Return the [X, Y] coordinate for the center point of the cell that contains the specified text.  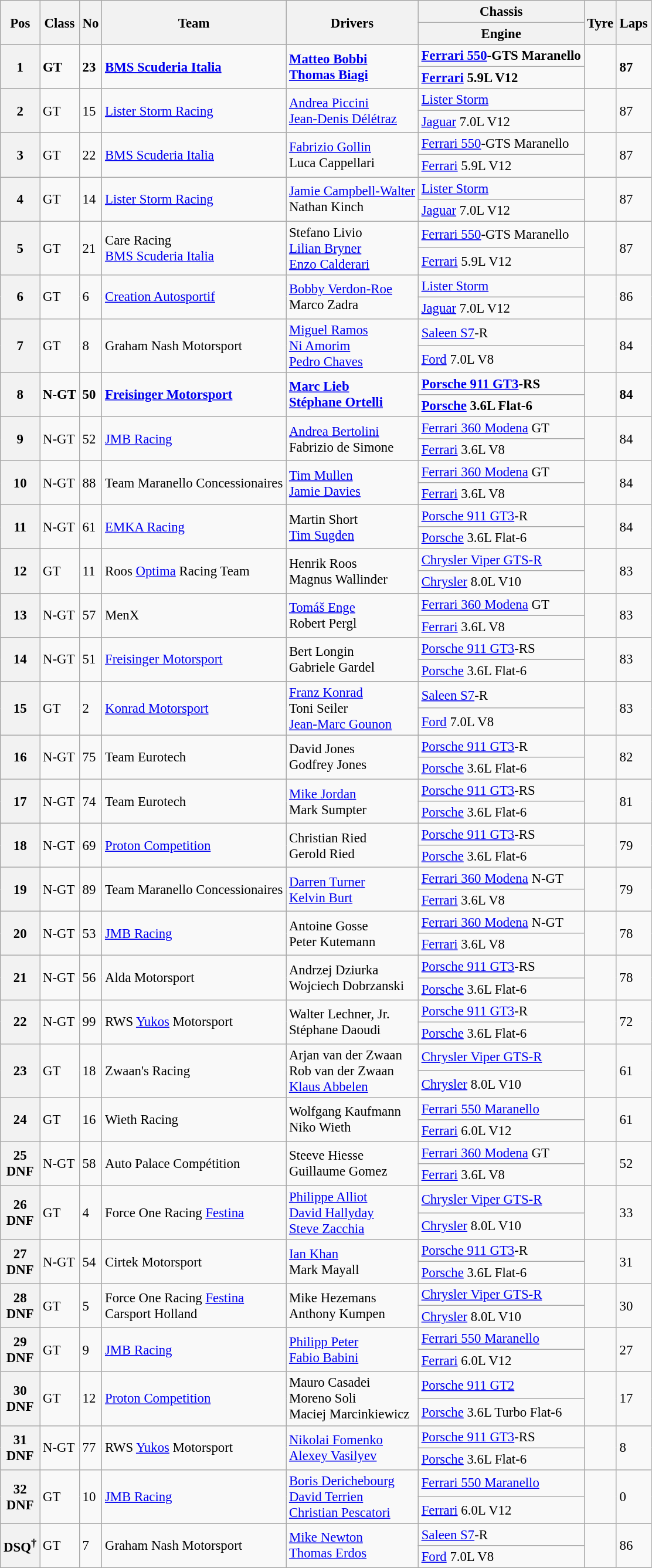
Steeve Hiesse Guillaume Gomez [352, 1164]
Andrea Bertolini Fabrizio de Simone [352, 439]
MenX [194, 615]
89 [90, 889]
1 [20, 67]
Stefano Livio Lilian Bryner Enzo Calderari [352, 248]
Porsche 911 GT2 [501, 1386]
32DNF [20, 1496]
Laps [633, 22]
0 [633, 1496]
99 [90, 1022]
Bert Longin Gabriele Gardel [352, 659]
Tomáš Enge Robert Pergl [352, 615]
Cirtek Motorsport [194, 1261]
Antoine Gosse Peter Kutemann [352, 934]
Marc Lieb Stéphane Ortelli [352, 394]
28DNF [20, 1306]
Boris Derichebourg David Terrien Christian Pescatori [352, 1496]
74 [90, 801]
58 [90, 1164]
Philipp Peter Fabio Babini [352, 1349]
Class [60, 22]
Mike Hezemans Anthony Kumpen [352, 1306]
27DNF [20, 1261]
Care Racing BMS Scuderia Italia [194, 248]
56 [90, 977]
75 [90, 757]
DSQ† [20, 1545]
29DNF [20, 1349]
Porsche 3.6L Turbo Flat-6 [501, 1412]
Drivers [352, 22]
Chassis [501, 12]
Andrzej Dziurka Wojciech Dobrzanski [352, 977]
57 [90, 615]
72 [633, 1022]
Force One Racing Festina Carsport Holland [194, 1306]
Mike Jordan Mark Sumpter [352, 801]
Jamie Campbell-Walter Nathan Kinch [352, 199]
Arjan van der Zwaan Rob van der Zwaan Klaus Abbelen [352, 1071]
Matteo Bobbi Thomas Biagi [352, 67]
Creation Autosportif [194, 297]
Wieth Racing [194, 1119]
Christian Ried Gerold Ried [352, 846]
3 [20, 155]
30DNF [20, 1399]
No [90, 22]
77 [90, 1448]
Andrea Piccini Jean-Denis Délétraz [352, 110]
Nikolai Fomenko Alexey Vasilyev [352, 1448]
54 [90, 1261]
31 [633, 1261]
Walter Lechner, Jr. Stéphane Daoudi [352, 1022]
82 [633, 757]
Franz Konrad Toni Seiler Jean-Marc Gounon [352, 709]
Mauro Casadei Moreno Soli Maciej Marcinkiewicz [352, 1399]
25DNF [20, 1164]
24 [20, 1119]
Martin Short Tim Sugden [352, 527]
31DNF [20, 1448]
81 [633, 801]
Miguel Ramos Ni Amorim Pedro Chaves [352, 346]
88 [90, 483]
Philippe Alliot David Hallyday Steve Zacchia [352, 1213]
Pos [20, 22]
Tim Mullen Jamie Davies [352, 483]
Konrad Motorsport [194, 709]
Wolfgang Kaufmann Niko Wieth [352, 1119]
20 [20, 934]
Bobby Verdon-Roe Marco Zadra [352, 297]
Mike Newton Thomas Erdos [352, 1545]
Auto Palace Compétition [194, 1164]
13 [20, 615]
Ian Khan Mark Mayall [352, 1261]
Darren Turner Kelvin Burt [352, 889]
Henrik Roos Magnus Wallinder [352, 571]
Roos Optima Racing Team [194, 571]
30 [633, 1306]
Alda Motorsport [194, 977]
Fabrizio Gollin Luca Cappellari [352, 155]
53 [90, 934]
19 [20, 889]
27 [633, 1349]
50 [90, 394]
51 [90, 659]
33 [633, 1213]
69 [90, 846]
Tyre [600, 22]
David Jones Godfrey Jones [352, 757]
Engine [501, 34]
EMKA Racing [194, 527]
Force One Racing Festina [194, 1213]
Zwaan's Racing [194, 1071]
26DNF [20, 1213]
Team [194, 22]
